Determine the [X, Y] coordinate at the center of the cell enclosing the given text.  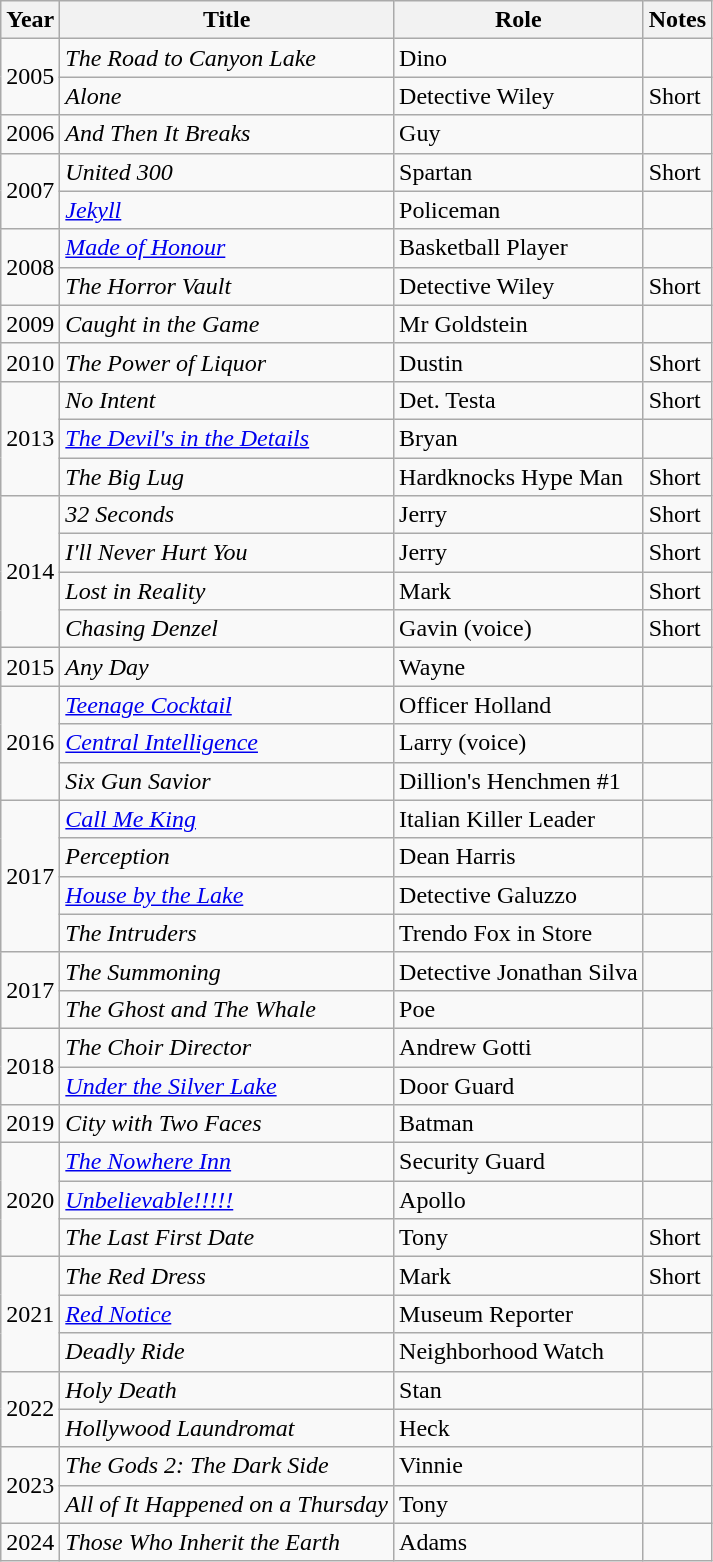
The Summoning [227, 971]
Chasing Denzel [227, 629]
2020 [30, 1200]
Spartan [519, 172]
Teenage Cocktail [227, 705]
Central Intelligence [227, 743]
32 Seconds [227, 515]
The Gods 2: The Dark Side [227, 1466]
Dillion's Henchmen #1 [519, 781]
Heck [519, 1428]
All of It Happened on a Thursday [227, 1504]
Six Gun Savior [227, 781]
The Horror Vault [227, 286]
2016 [30, 743]
Mr Goldstein [519, 324]
Unbelievable!!!!! [227, 1200]
The Devil's in the Details [227, 438]
Andrew Gotti [519, 1047]
2015 [30, 667]
United 300 [227, 172]
The Intruders [227, 933]
Vinnie [519, 1466]
Year [30, 20]
No Intent [227, 400]
2023 [30, 1485]
Deadly Ride [227, 1352]
Dean Harris [519, 857]
Dino [519, 58]
Adams [519, 1542]
2005 [30, 77]
Policeman [519, 210]
House by the Lake [227, 895]
2018 [30, 1066]
The Red Dress [227, 1276]
2021 [30, 1314]
Wayne [519, 667]
2013 [30, 438]
Neighborhood Watch [519, 1352]
Trendo Fox in Store [519, 933]
2024 [30, 1542]
The Nowhere Inn [227, 1162]
Officer Holland [519, 705]
The Power of Liquor [227, 362]
Detective Jonathan Silva [519, 971]
Batman [519, 1124]
2007 [30, 191]
Det. Testa [519, 400]
2010 [30, 362]
2009 [30, 324]
The Ghost and The Whale [227, 1009]
Lost in Reality [227, 591]
2014 [30, 572]
Call Me King [227, 819]
The Choir Director [227, 1047]
2008 [30, 267]
The Big Lug [227, 477]
Perception [227, 857]
Detective Galuzzo [519, 895]
Holy Death [227, 1390]
Italian Killer Leader [519, 819]
Role [519, 20]
Any Day [227, 667]
And Then It Breaks [227, 134]
2019 [30, 1124]
2006 [30, 134]
Larry (voice) [519, 743]
Alone [227, 96]
Dustin [519, 362]
Basketball Player [519, 248]
Poe [519, 1009]
Apollo [519, 1200]
Door Guard [519, 1085]
Red Notice [227, 1314]
Hollywood Laundromat [227, 1428]
Title [227, 20]
Caught in the Game [227, 324]
Museum Reporter [519, 1314]
I'll Never Hurt You [227, 553]
Stan [519, 1390]
Those Who Inherit the Earth [227, 1542]
2022 [30, 1409]
Notes [677, 20]
Bryan [519, 438]
Under the Silver Lake [227, 1085]
Made of Honour [227, 248]
City with Two Faces [227, 1124]
The Last First Date [227, 1238]
Gavin (voice) [519, 629]
The Road to Canyon Lake [227, 58]
Guy [519, 134]
Security Guard [519, 1162]
Jekyll [227, 210]
Hardknocks Hype Man [519, 477]
